Return the [x, y] coordinate for the center point of the cell that contains the specified text.  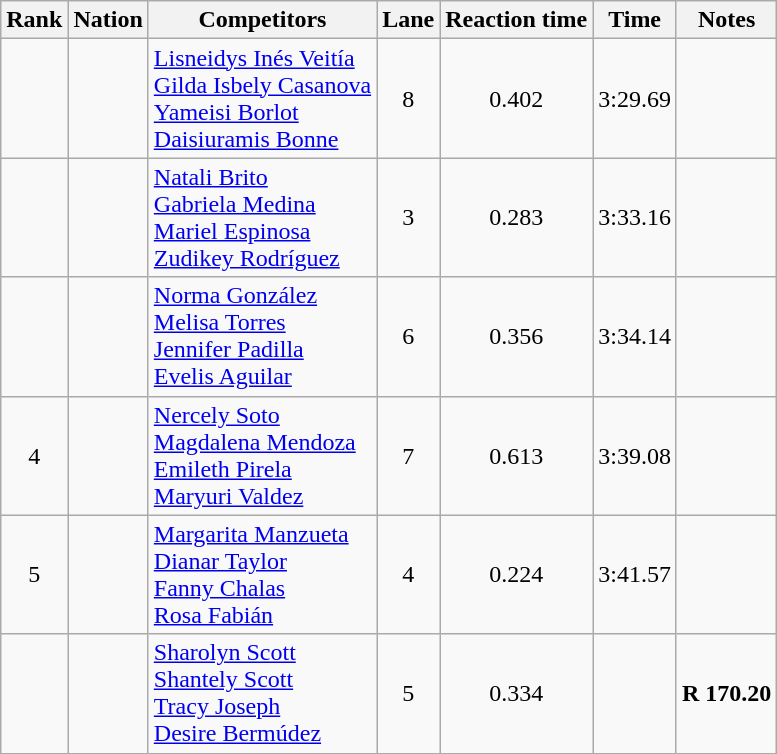
R 170.20 [726, 694]
0.613 [516, 456]
Lane [408, 20]
0.402 [516, 98]
Lisneidys Inés VeitíaGilda Isbely CasanovaYameisi BorlotDaisiuramis Bonne [262, 98]
3:29.69 [635, 98]
Norma GonzálezMelisa TorresJennifer PadillaEvelis Aguilar [262, 336]
0.356 [516, 336]
3:34.14 [635, 336]
0.334 [516, 694]
Sharolyn ScottShantely ScottTracy JosephDesire Bermúdez [262, 694]
Nation [108, 20]
Rank [34, 20]
0.224 [516, 574]
3:33.16 [635, 218]
0.283 [516, 218]
7 [408, 456]
8 [408, 98]
Competitors [262, 20]
Reaction time [516, 20]
6 [408, 336]
Nercely SotoMagdalena MendozaEmileth PirelaMaryuri Valdez [262, 456]
3:39.08 [635, 456]
Notes [726, 20]
Time [635, 20]
3 [408, 218]
Margarita ManzuetaDianar TaylorFanny ChalasRosa Fabián [262, 574]
3:41.57 [635, 574]
Natali BritoGabriela MedinaMariel EspinosaZudikey Rodríguez [262, 218]
